Extract the [x, y] coordinate from the center of the cell holding the provided text.  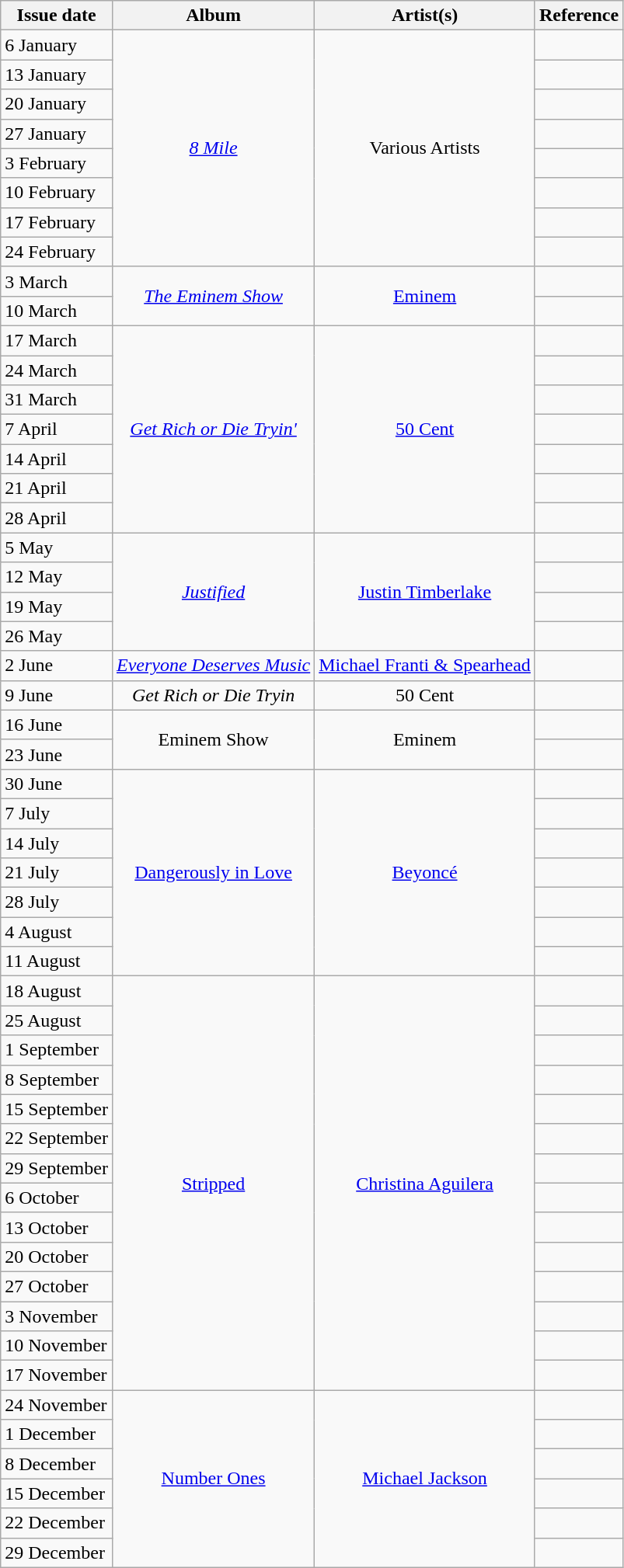
Everyone Deserves Music [213, 666]
8 Mile [213, 148]
17 February [57, 222]
Eminem Show [213, 739]
3 February [57, 163]
29 September [57, 1168]
20 January [57, 104]
Album [213, 16]
21 April [57, 488]
Justified [213, 592]
10 March [57, 311]
14 July [57, 843]
10 February [57, 193]
Get Rich or Die Tryin [213, 695]
16 June [57, 725]
Michael Franti & Spearhead [425, 666]
1 September [57, 1050]
3 March [57, 281]
11 August [57, 961]
8 December [57, 1464]
15 December [57, 1493]
29 December [57, 1552]
Dangerously in Love [213, 872]
27 October [57, 1286]
24 November [57, 1405]
15 September [57, 1109]
The Eminem Show [213, 296]
31 March [57, 400]
Michael Jackson [425, 1479]
22 September [57, 1139]
13 October [57, 1227]
19 May [57, 607]
6 October [57, 1198]
14 April [57, 459]
Christina Aguilera [425, 1184]
Beyoncé [425, 872]
1 December [57, 1434]
17 March [57, 340]
Artist(s) [425, 16]
6 January [57, 45]
17 November [57, 1375]
25 August [57, 1020]
Get Rich or Die Tryin' [213, 429]
18 August [57, 991]
7 July [57, 813]
13 January [57, 75]
23 June [57, 754]
27 January [57, 134]
26 May [57, 636]
10 November [57, 1346]
2 June [57, 666]
7 April [57, 429]
4 August [57, 932]
28 April [57, 518]
8 September [57, 1080]
21 July [57, 873]
22 December [57, 1523]
20 October [57, 1257]
Justin Timberlake [425, 592]
Various Artists [425, 148]
30 June [57, 784]
Number Ones [213, 1479]
Reference [578, 16]
28 July [57, 902]
3 November [57, 1316]
5 May [57, 548]
Issue date [57, 16]
12 May [57, 577]
24 February [57, 252]
Stripped [213, 1184]
9 June [57, 695]
24 March [57, 370]
